Detect which cell encompasses the target text, then output its [X, Y] center coordinate. 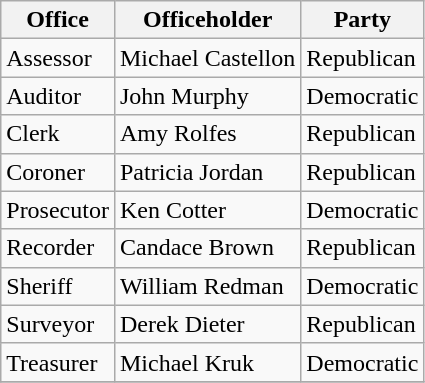
Amy Rolfes [207, 134]
William Redman [207, 286]
Surveyor [58, 324]
Auditor [58, 96]
Recorder [58, 248]
Prosecutor [58, 210]
Assessor [58, 58]
Sheriff [58, 286]
Patricia Jordan [207, 172]
Ken Cotter [207, 210]
Candace Brown [207, 248]
Coroner [58, 172]
Derek Dieter [207, 324]
Michael Castellon [207, 58]
Treasurer [58, 362]
Office [58, 20]
Party [362, 20]
Officeholder [207, 20]
Clerk [58, 134]
Michael Kruk [207, 362]
John Murphy [207, 96]
